Pinpoint the cell where the given text exists, returning its (x, y) midpoint coordinate. 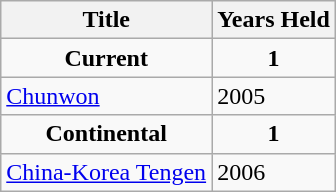
Continental (106, 134)
Current (106, 58)
2005 (274, 96)
China-Korea Tengen (106, 172)
Years Held (274, 20)
Chunwon (106, 96)
Title (106, 20)
2006 (274, 172)
